Scan for the cell matching the given text and deliver its [X, Y] coordinate at center. 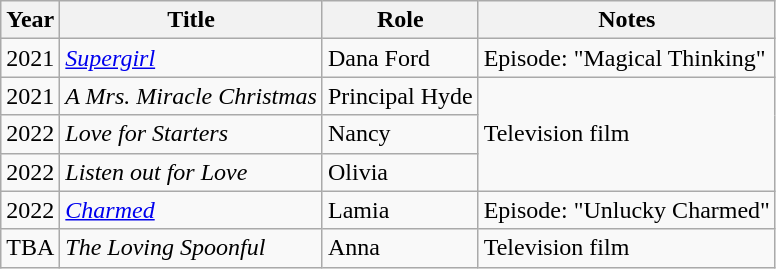
Principal Hyde [400, 96]
Notes [626, 20]
Olivia [400, 172]
Supergirl [192, 58]
Year [30, 20]
Charmed [192, 210]
TBA [30, 248]
Listen out for Love [192, 172]
Title [192, 20]
Lamia [400, 210]
Episode: "Unlucky Charmed" [626, 210]
The Loving Spoonful [192, 248]
Dana Ford [400, 58]
Anna [400, 248]
A Mrs. Miracle Christmas [192, 96]
Nancy [400, 134]
Episode: "Magical Thinking" [626, 58]
Love for Starters [192, 134]
Role [400, 20]
